Provide the [x, y] coordinate of the cell's center where the given text is located.  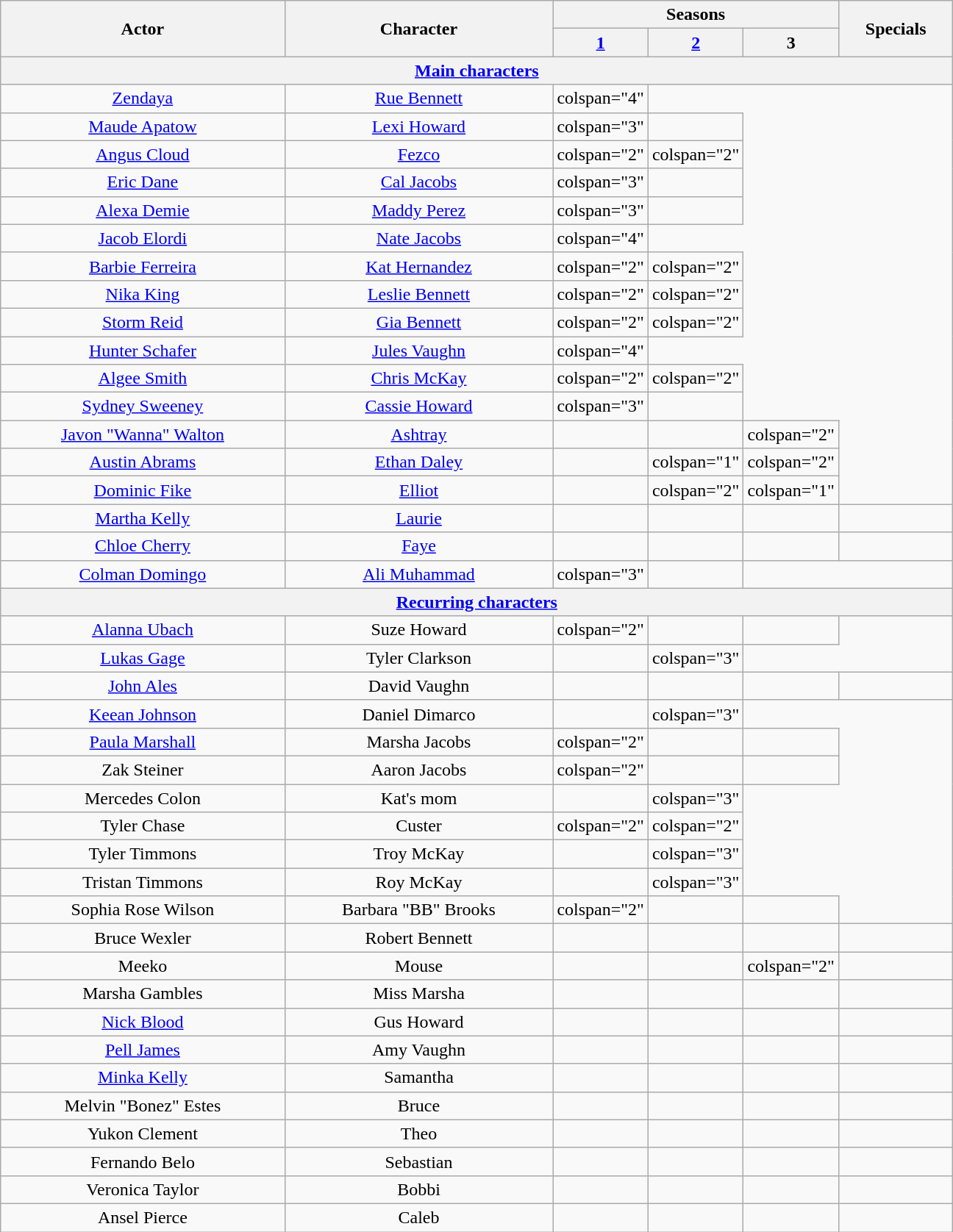
Sophia Rose Wilson [143, 910]
Troy McKay [419, 854]
Bruce Wexler [143, 938]
Tyler Timmons [143, 854]
Pell James [143, 1050]
Gia Bennett [419, 322]
Miss Marsha [419, 994]
Barbie Ferreira [143, 266]
Nika King [143, 294]
Leslie Bennett [419, 294]
Caleb [419, 1217]
Mercedes Colon [143, 798]
Eric Dane [143, 182]
2 [696, 43]
Roy McKay [419, 882]
Rue Bennett [419, 99]
Jules Vaughn [419, 351]
Jacob Elordi [143, 238]
Cal Jacobs [419, 182]
Storm Reid [143, 322]
Minka Kelly [143, 1078]
John Ales [143, 686]
Angus Cloud [143, 154]
David Vaughn [419, 686]
Ansel Pierce [143, 1217]
Alanna Ubach [143, 630]
Bobbi [419, 1189]
Elliot [419, 490]
Chloe Cherry [143, 546]
Cassie Howard [419, 407]
Algee Smith [143, 379]
Martha Kelly [143, 518]
Actor [143, 29]
Sebastian [419, 1161]
Alexa Demie [143, 210]
Austin Abrams [143, 462]
Sydney Sweeney [143, 407]
Chris McKay [419, 379]
Javon "Wanna" Walton [143, 434]
Lukas Gage [143, 658]
Paula Marshall [143, 742]
Fernando Belo [143, 1161]
Dominic Fike [143, 490]
Nick Blood [143, 1022]
Melvin "Bonez" Estes [143, 1106]
Barbara "BB" Brooks [419, 910]
Daniel Dimarco [419, 714]
Aaron Jacobs [419, 770]
Hunter Schafer [143, 351]
Marsha Gambles [143, 994]
Kat Hernandez [419, 266]
Ethan Daley [419, 462]
Zak Steiner [143, 770]
Specials [896, 29]
Tristan Timmons [143, 882]
Yukon Clement [143, 1133]
Nate Jacobs [419, 238]
Ashtray [419, 434]
Samantha [419, 1078]
Colman Domingo [143, 574]
3 [791, 43]
Bruce [419, 1106]
Suze Howard [419, 630]
Robert Bennett [419, 938]
Seasons [696, 15]
Amy Vaughn [419, 1050]
Recurring characters [476, 602]
Gus Howard [419, 1022]
Maude Apatow [143, 126]
Ali Muhammad [419, 574]
Character [419, 29]
Maddy Perez [419, 210]
Fezco [419, 154]
Veronica Taylor [143, 1189]
Marsha Jacobs [419, 742]
Lexi Howard [419, 126]
Mouse [419, 966]
Faye [419, 546]
Kat's mom [419, 798]
Tyler Chase [143, 826]
Main characters [476, 71]
Tyler Clarkson [419, 658]
Laurie [419, 518]
1 [601, 43]
Theo [419, 1133]
Keean Johnson [143, 714]
Meeko [143, 966]
Custer [419, 826]
Zendaya [143, 99]
